Find where the given text appears and provide that cell's center as [X, Y] coordinate. 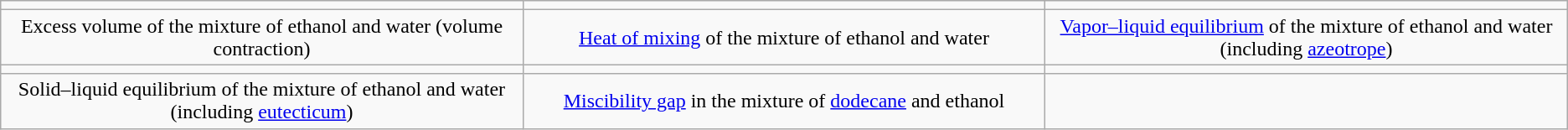
Excess volume of the mixture of ethanol and water (volume contraction) [261, 37]
Vapor–liquid equilibrium of the mixture of ethanol and water (including azeotrope) [1307, 37]
Miscibility gap in the mixture of dodecane and ethanol [784, 101]
Heat of mixing of the mixture of ethanol and water [784, 37]
Solid–liquid equilibrium of the mixture of ethanol and water (including eutecticum) [261, 101]
